Detect which cell encompasses the target text, then output its [X, Y] center coordinate. 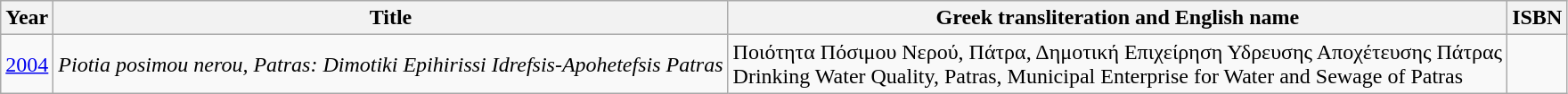
Year [27, 18]
2004 [27, 64]
Title [390, 18]
Piotia posimou nerou, Patras: Dimotiki Epihirissi Idrefsis-Apohetefsis Patras [390, 64]
ISBN [1538, 18]
Greek transliteration and English name [1117, 18]
